For the text-containing cell, return its midpoint in (x, y) coordinate format. 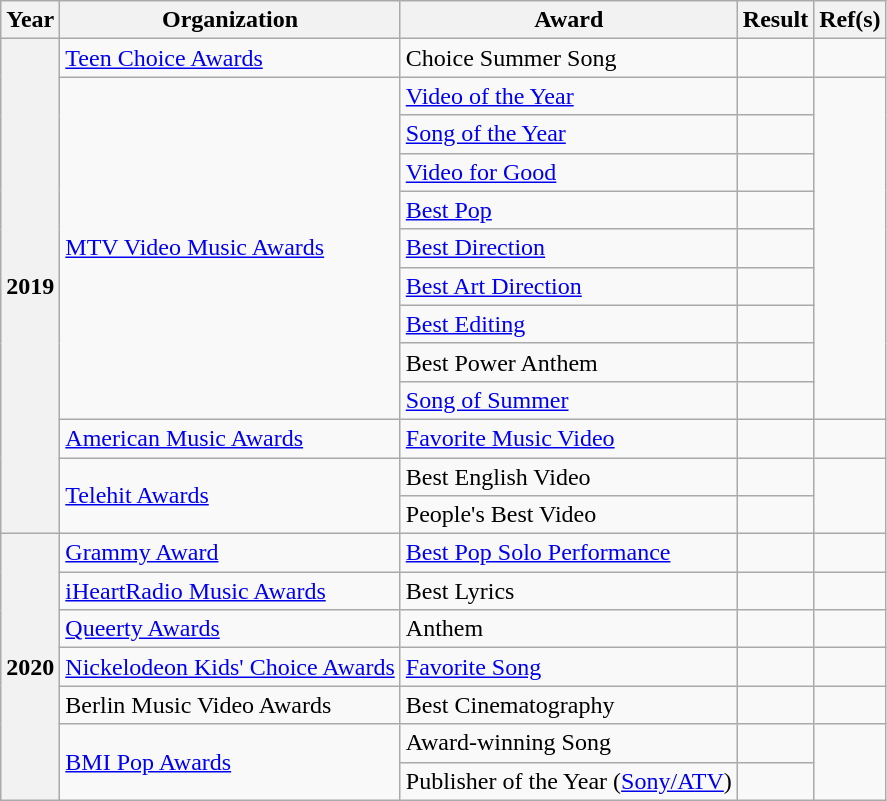
Best Cinematography (568, 705)
Best Direction (568, 248)
Award-winning Song (568, 743)
Video of the Year (568, 96)
Best Art Direction (568, 286)
People's Best Video (568, 515)
Best Editing (568, 324)
2019 (30, 286)
Anthem (568, 629)
BMI Pop Awards (230, 762)
MTV Video Music Awards (230, 248)
Best Pop (568, 210)
Nickelodeon Kids' Choice Awards (230, 667)
iHeartRadio Music Awards (230, 591)
Song of Summer (568, 400)
Teen Choice Awards (230, 58)
Best Pop Solo Performance (568, 553)
Grammy Award (230, 553)
Video for Good (568, 172)
Telehit Awards (230, 496)
Best Power Anthem (568, 362)
Ref(s) (850, 20)
Berlin Music Video Awards (230, 705)
Best Lyrics (568, 591)
Choice Summer Song (568, 58)
Favorite Music Video (568, 438)
American Music Awards (230, 438)
Favorite Song (568, 667)
Result (775, 20)
Organization (230, 20)
Year (30, 20)
2020 (30, 667)
Best English Video (568, 477)
Award (568, 20)
Publisher of the Year (Sony/ATV) (568, 781)
Song of the Year (568, 134)
Queerty Awards (230, 629)
